Find where the given text appears and provide that cell's center as [x, y] coordinate. 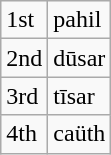
2nd [24, 58]
1st [24, 20]
4th [24, 134]
tīsar [80, 96]
dūsar [80, 58]
3rd [24, 96]
caüth [80, 134]
pahil [80, 20]
